From the cell containing the given text, extract its center point as [x, y] coordinate. 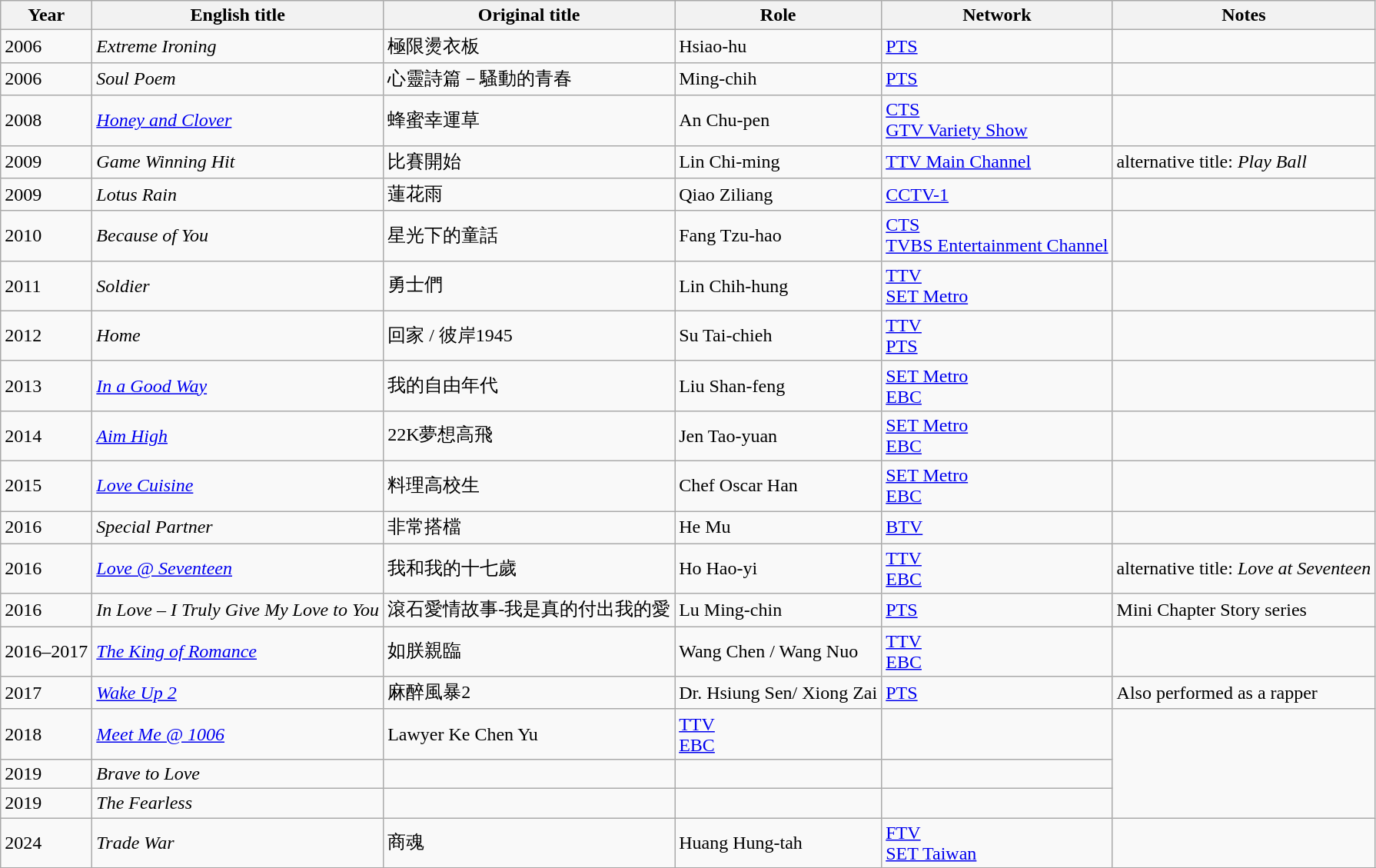
非常搭檔 [529, 527]
2013 [46, 386]
Notes [1244, 15]
Lin Chih-hung [778, 286]
Also performed as a rapper [1244, 693]
極限燙衣板 [529, 46]
The Fearless [238, 803]
CTSTVBS Entertainment Channel [997, 235]
Dr. Hsiung Sen/ Xiong Zai [778, 693]
勇士們 [529, 286]
Soldier [238, 286]
Liu Shan-feng [778, 386]
2015 [46, 486]
Home [238, 335]
星光下的童話 [529, 235]
2018 [46, 733]
Extreme Ironing [238, 46]
Su Tai-chieh [778, 335]
English title [238, 15]
Brave to Love [238, 773]
2016–2017 [46, 652]
蜂蜜幸運草 [529, 120]
Because of You [238, 235]
Fang Tzu-hao [778, 235]
Wang Chen / Wang Nuo [778, 652]
2017 [46, 693]
TTV PTS [997, 335]
Role [778, 15]
2008 [46, 120]
Soul Poem [238, 78]
2012 [46, 335]
麻醉風暴2 [529, 693]
比賽開始 [529, 161]
2011 [46, 286]
Meet Me @ 1006 [238, 733]
In a Good Way [238, 386]
CCTV-1 [997, 195]
蓮花雨 [529, 195]
Lu Ming-chin [778, 610]
2014 [46, 435]
Ho Hao-yi [778, 569]
BTV [997, 527]
Game Winning Hit [238, 161]
滾石愛情故事-我是真的付出我的愛 [529, 610]
FTVSET Taiwan [997, 843]
Hsiao-hu [778, 46]
TTVSET Metro [997, 286]
22K夢想高飛 [529, 435]
Qiao Ziliang [778, 195]
Honey and Clover [238, 120]
In Love – I Truly Give My Love to You [238, 610]
商魂 [529, 843]
我和我的十七歲 [529, 569]
Lotus Rain [238, 195]
Original title [529, 15]
Huang Hung-tah [778, 843]
我的自由年代 [529, 386]
CTSGTV Variety Show [997, 120]
Lin Chi-ming [778, 161]
2024 [46, 843]
如朕親臨 [529, 652]
料理高校生 [529, 486]
Trade War [238, 843]
TTV Main Channel [997, 161]
An Chu-pen [778, 120]
回家 / 彼岸1945 [529, 335]
Chef Oscar Han [778, 486]
Ming-chih [778, 78]
Year [46, 15]
Love Cuisine [238, 486]
心靈詩篇－騷動的青春 [529, 78]
Lawyer Ke Chen Yu [529, 733]
Wake Up 2 [238, 693]
Aim High [238, 435]
Special Partner [238, 527]
Jen Tao-yuan [778, 435]
alternative title: Love at Seventeen [1244, 569]
Mini Chapter Story series [1244, 610]
Love @ Seventeen [238, 569]
2010 [46, 235]
alternative title: Play Ball [1244, 161]
He Mu [778, 527]
The King of Romance [238, 652]
Network [997, 15]
